For the text-containing cell, return its midpoint in (x, y) coordinate format. 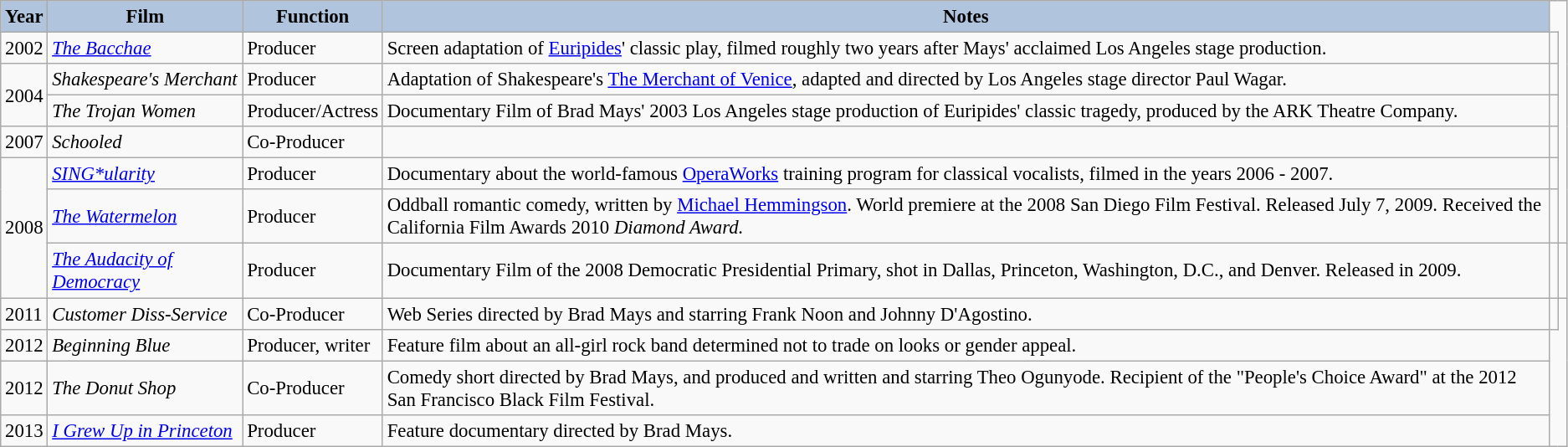
2007 (24, 142)
Producer/Actress (313, 111)
Film (146, 17)
Documentary Film of the 2008 Democratic Presidential Primary, shot in Dallas, Princeton, Washington, D.C., and Denver. Released in 2009. (966, 271)
Screen adaptation of Euripides' classic play, filmed roughly two years after Mays' acclaimed Los Angeles stage production. (966, 49)
Adaptation of Shakespeare's The Merchant of Venice, adapted and directed by Los Angeles stage director Paul Wagar. (966, 80)
Schooled (146, 142)
Beginning Blue (146, 345)
2013 (24, 430)
2004 (24, 95)
Year (24, 17)
Documentary about the world-famous OperaWorks training program for classical vocalists, filmed in the years 2006 - 2007. (966, 174)
2008 (24, 228)
SING*ularity (146, 174)
Feature film about an all-girl rock band determined not to trade on looks or gender appeal. (966, 345)
Customer Diss-Service (146, 314)
Notes (966, 17)
Feature documentary directed by Brad Mays. (966, 430)
Producer, writer (313, 345)
The Bacchae (146, 49)
Function (313, 17)
Web Series directed by Brad Mays and starring Frank Noon and Johnny D'Agostino. (966, 314)
2002 (24, 49)
I Grew Up in Princeton (146, 430)
The Watermelon (146, 216)
The Donut Shop (146, 388)
The Audacity of Democracy (146, 271)
2011 (24, 314)
Shakespeare's Merchant (146, 80)
The Trojan Women (146, 111)
Documentary Film of Brad Mays' 2003 Los Angeles stage production of Euripides' classic tragedy, produced by the ARK Theatre Company. (966, 111)
